Pinpoint the cell where the given text exists, returning its [x, y] midpoint coordinate. 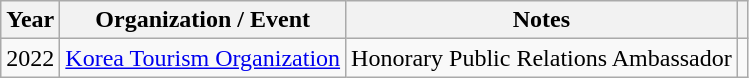
Year [30, 20]
Korea Tourism Organization [203, 58]
Notes [542, 20]
Organization / Event [203, 20]
2022 [30, 58]
Honorary Public Relations Ambassador [542, 58]
